From the cell containing the given text, extract its center point as (X, Y) coordinate. 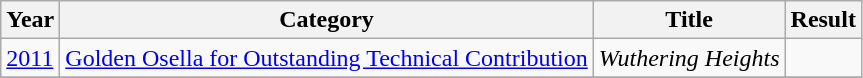
Year (30, 20)
Category (327, 20)
Title (689, 20)
Wuthering Heights (689, 58)
Golden Osella for Outstanding Technical Contribution (327, 58)
2011 (30, 58)
Result (823, 20)
